Detect which cell encompasses the target text, then output its (X, Y) center coordinate. 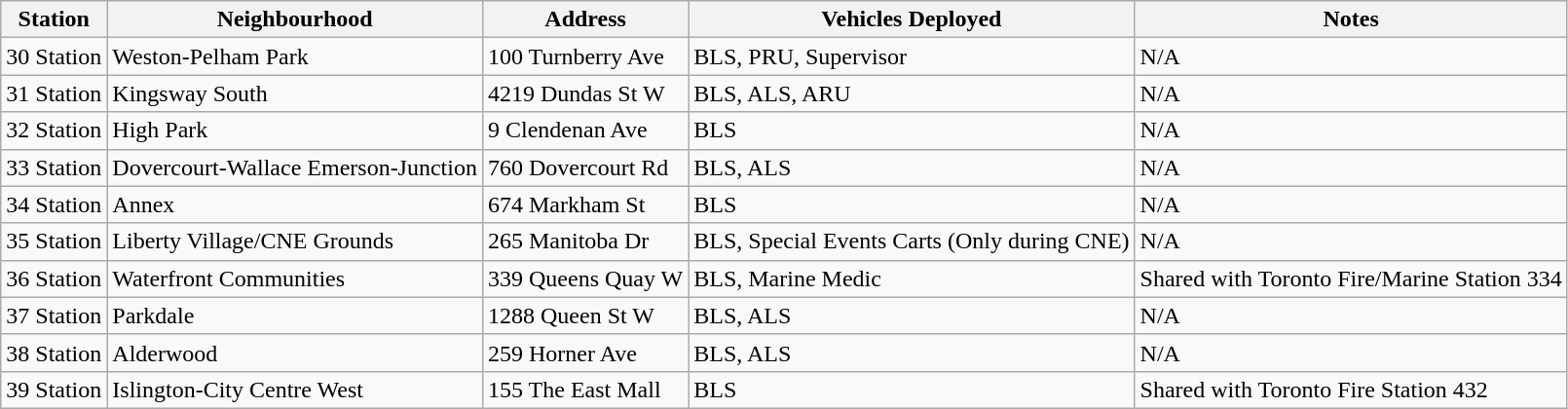
Address (584, 19)
259 Horner Ave (584, 353)
BLS, PRU, Supervisor (912, 56)
30 Station (55, 56)
9 Clendenan Ave (584, 130)
32 Station (55, 130)
155 The East Mall (584, 390)
1288 Queen St W (584, 316)
Notes (1351, 19)
39 Station (55, 390)
Parkdale (295, 316)
Liberty Village/CNE Grounds (295, 242)
265 Manitoba Dr (584, 242)
Annex (295, 204)
35 Station (55, 242)
Station (55, 19)
BLS, ALS, ARU (912, 93)
760 Dovercourt Rd (584, 167)
674 Markham St (584, 204)
100 Turnberry Ave (584, 56)
High Park (295, 130)
Waterfront Communities (295, 279)
Kingsway South (295, 93)
4219 Dundas St W (584, 93)
34 Station (55, 204)
Alderwood (295, 353)
31 Station (55, 93)
Vehicles Deployed (912, 19)
38 Station (55, 353)
339 Queens Quay W (584, 279)
Neighbourhood (295, 19)
Weston-Pelham Park (295, 56)
Shared with Toronto Fire/Marine Station 334 (1351, 279)
BLS, Special Events Carts (Only during CNE) (912, 242)
Dovercourt-Wallace Emerson-Junction (295, 167)
36 Station (55, 279)
33 Station (55, 167)
Islington-City Centre West (295, 390)
Shared with Toronto Fire Station 432 (1351, 390)
37 Station (55, 316)
BLS, Marine Medic (912, 279)
